Identify which cell holds the provided text, then report its [x, y] central coordinate. 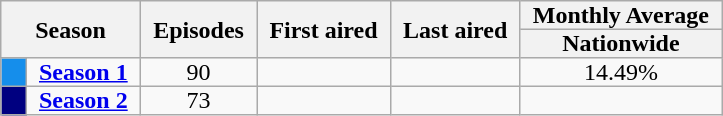
Last aired [455, 30]
14.49% [621, 72]
90 [198, 72]
Nationwide [621, 43]
Episodes [198, 30]
73 [198, 100]
Season 2 [83, 100]
First aired [324, 30]
Season 1 [83, 72]
Season [71, 30]
Monthly Average [621, 15]
